For the text-containing cell, return its midpoint in (X, Y) coordinate format. 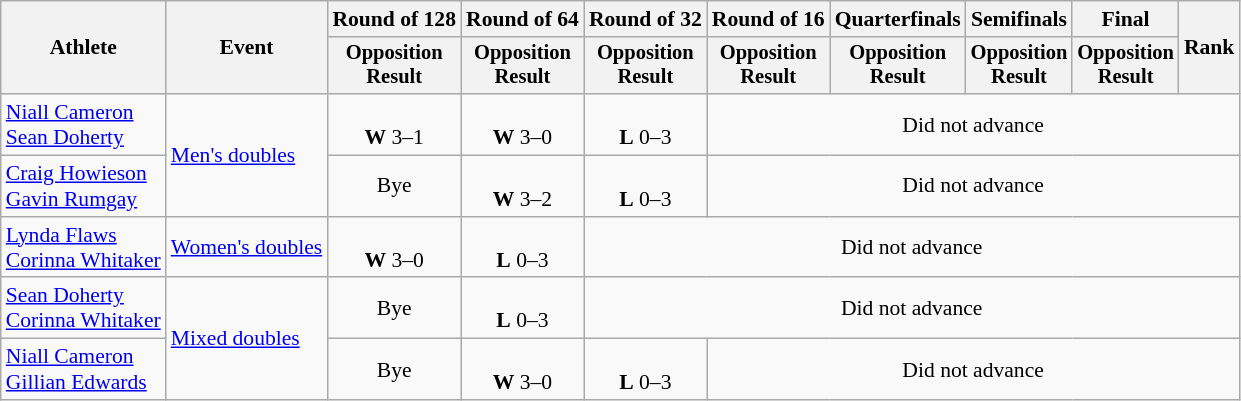
Round of 32 (646, 19)
Athlete (84, 48)
Craig HowiesonGavin Rumgay (84, 186)
Event (247, 48)
Round of 16 (768, 19)
Semifinals (1020, 19)
W 3–1 (394, 124)
Niall CameronGillian Edwards (84, 370)
Final (1126, 19)
Women's doubles (247, 248)
Men's doubles (247, 155)
Sean DohertyCorinna Whitaker (84, 308)
Lynda FlawsCorinna Whitaker (84, 248)
Round of 128 (394, 19)
Mixed doubles (247, 339)
W 3–2 (522, 186)
Quarterfinals (898, 19)
Rank (1210, 48)
Niall CameronSean Doherty (84, 124)
Round of 64 (522, 19)
